Pinpoint the cell where the given text exists, returning its (x, y) midpoint coordinate. 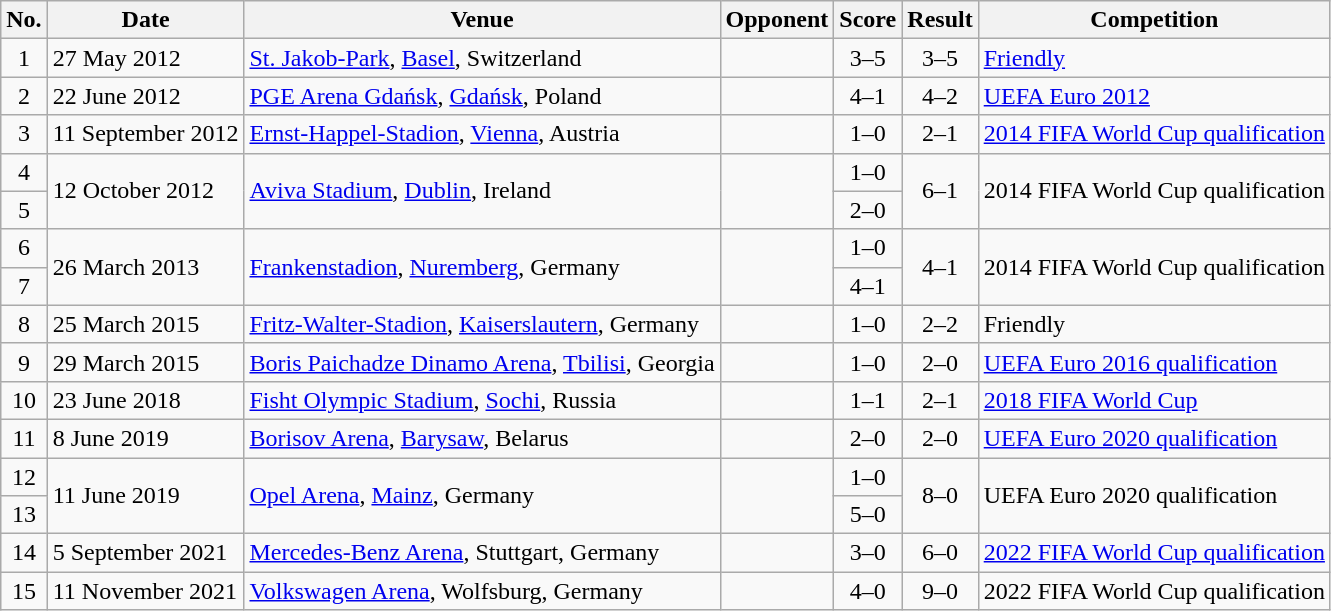
25 March 2015 (146, 324)
Venue (482, 20)
Opel Arena, Mainz, Germany (482, 496)
14 (24, 553)
12 October 2012 (146, 191)
Aviva Stadium, Dublin, Ireland (482, 191)
St. Jakob-Park, Basel, Switzerland (482, 58)
UEFA Euro 2016 qualification (1154, 362)
2 (24, 96)
23 June 2018 (146, 400)
PGE Arena Gdańsk, Gdańsk, Poland (482, 96)
Frankenstadion, Nuremberg, Germany (482, 267)
Score (868, 20)
Borisov Arena, Barysaw, Belarus (482, 438)
Date (146, 20)
5 (24, 210)
2018 FIFA World Cup (1154, 400)
6 (24, 248)
9 (24, 362)
UEFA Euro 2012 (1154, 96)
5–0 (868, 515)
6–0 (940, 553)
1 (24, 58)
11 November 2021 (146, 591)
Ernst-Happel-Stadion, Vienna, Austria (482, 134)
4–2 (940, 96)
11 September 2012 (146, 134)
12 (24, 477)
Competition (1154, 20)
No. (24, 20)
8–0 (940, 496)
Volkswagen Arena, Wolfsburg, Germany (482, 591)
27 May 2012 (146, 58)
2–2 (940, 324)
29 March 2015 (146, 362)
22 June 2012 (146, 96)
26 March 2013 (146, 267)
Result (940, 20)
3–0 (868, 553)
7 (24, 286)
Fisht Olympic Stadium, Sochi, Russia (482, 400)
11 (24, 438)
4 (24, 172)
6–1 (940, 191)
1–1 (868, 400)
Boris Paichadze Dinamo Arena, Tbilisi, Georgia (482, 362)
10 (24, 400)
Opponent (777, 20)
8 (24, 324)
8 June 2019 (146, 438)
Mercedes-Benz Arena, Stuttgart, Germany (482, 553)
15 (24, 591)
11 June 2019 (146, 496)
5 September 2021 (146, 553)
4–0 (868, 591)
13 (24, 515)
3 (24, 134)
Fritz-Walter-Stadion, Kaiserslautern, Germany (482, 324)
9–0 (940, 591)
